Search for the cell housing the specified text and yield its (x, y) center coordinate. 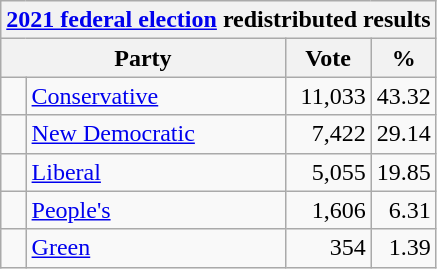
43.32 (404, 96)
6.31 (404, 210)
New Democratic (156, 134)
19.85 (404, 172)
29.14 (404, 134)
Vote (328, 58)
People's (156, 210)
Party (143, 58)
5,055 (328, 172)
354 (328, 248)
1,606 (328, 210)
Green (156, 248)
7,422 (328, 134)
1.39 (404, 248)
2021 federal election redistributed results (218, 20)
% (404, 58)
11,033 (328, 96)
Conservative (156, 96)
Liberal (156, 172)
